Return [X, Y] of the center of cell containing provided text 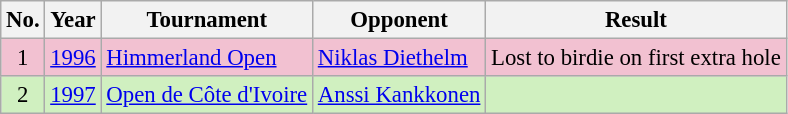
Niklas Diethelm [398, 58]
2 [23, 95]
Tournament [206, 20]
Lost to birdie on first extra hole [636, 58]
1 [23, 58]
Open de Côte d'Ivoire [206, 95]
Result [636, 20]
1997 [73, 95]
Anssi Kankkonen [398, 95]
Opponent [398, 20]
1996 [73, 58]
Himmerland Open [206, 58]
Year [73, 20]
No. [23, 20]
